Search for the cell housing the specified text and yield its (x, y) center coordinate. 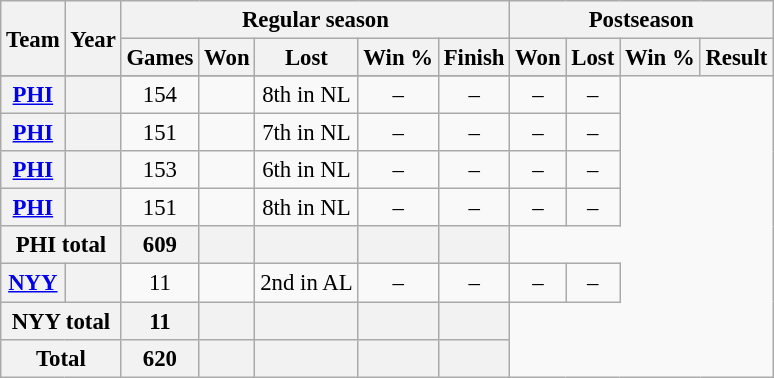
2nd in AL (306, 283)
620 (160, 358)
Total (61, 358)
Team (33, 38)
NYY total (61, 321)
7th in NL (306, 133)
Finish (474, 58)
Regular season (316, 20)
Result (736, 58)
NYY (33, 283)
609 (160, 245)
Year (93, 38)
154 (160, 95)
PHI total (61, 245)
Games (160, 58)
153 (160, 170)
Postseason (642, 20)
6th in NL (306, 170)
